Find where the given text appears and provide that cell's center as (X, Y) coordinate. 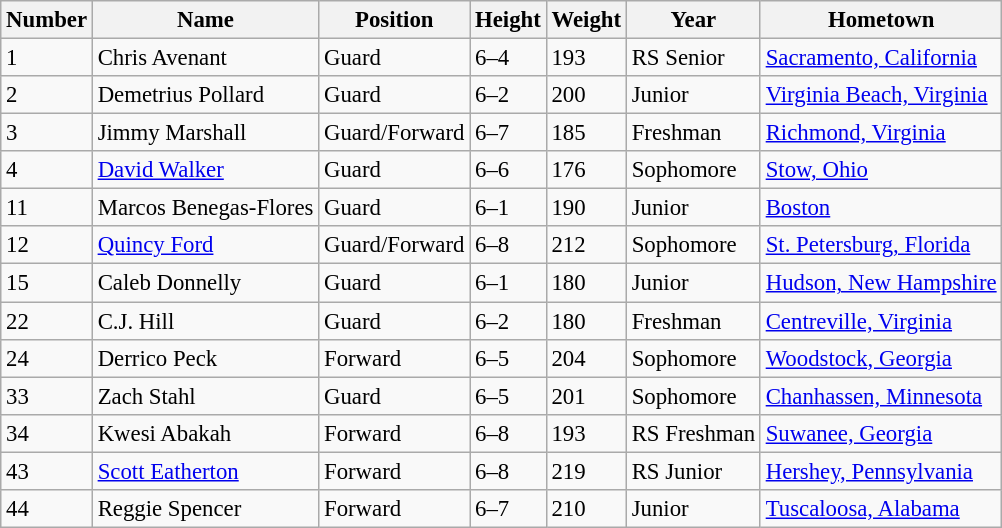
Derrico Peck (205, 358)
43 (47, 471)
176 (586, 170)
4 (47, 170)
C.J. Hill (205, 321)
201 (586, 396)
Caleb Donnelly (205, 283)
12 (47, 245)
Zach Stahl (205, 396)
David Walker (205, 170)
6–4 (508, 58)
Tuscaloosa, Alabama (881, 509)
24 (47, 358)
Demetrius Pollard (205, 95)
204 (586, 358)
Position (394, 20)
Height (508, 20)
Reggie Spencer (205, 509)
44 (47, 509)
Weight (586, 20)
212 (586, 245)
Hershey, Pennsylvania (881, 471)
22 (47, 321)
210 (586, 509)
185 (586, 133)
6–6 (508, 170)
Year (693, 20)
Marcos Benegas-Flores (205, 208)
Stow, Ohio (881, 170)
RS Junior (693, 471)
Virginia Beach, Virginia (881, 95)
Kwesi Abakah (205, 433)
Centreville, Virginia (881, 321)
15 (47, 283)
33 (47, 396)
3 (47, 133)
1 (47, 58)
190 (586, 208)
Richmond, Virginia (881, 133)
Woodstock, Georgia (881, 358)
Name (205, 20)
Chris Avenant (205, 58)
Scott Eatherton (205, 471)
Hudson, New Hampshire (881, 283)
RS Freshman (693, 433)
Hometown (881, 20)
Sacramento, California (881, 58)
Suwanee, Georgia (881, 433)
RS Senior (693, 58)
2 (47, 95)
St. Petersburg, Florida (881, 245)
11 (47, 208)
Number (47, 20)
Quincy Ford (205, 245)
200 (586, 95)
Jimmy Marshall (205, 133)
219 (586, 471)
Boston (881, 208)
Chanhassen, Minnesota (881, 396)
34 (47, 433)
